Locate the cell with the specified text and output its (X, Y) center coordinate. 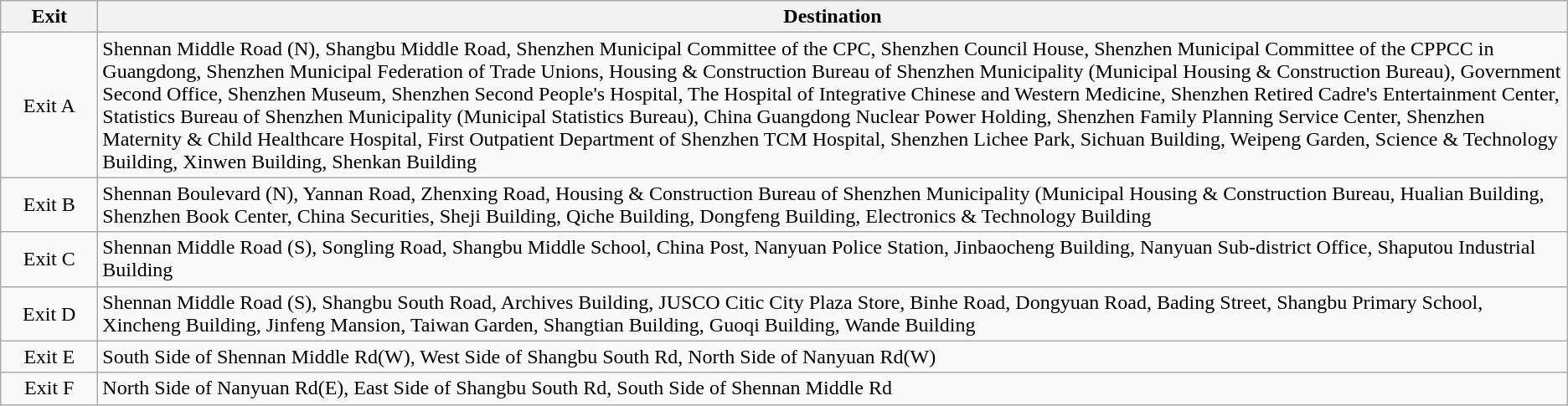
Exit E (49, 357)
Exit F (49, 388)
Exit D (49, 313)
South Side of Shennan Middle Rd(W), West Side of Shangbu South Rd, North Side of Nanyuan Rd(W) (833, 357)
Exit B (49, 204)
Exit C (49, 260)
Destination (833, 17)
Exit (49, 17)
North Side of Nanyuan Rd(E), East Side of Shangbu South Rd, South Side of Shennan Middle Rd (833, 388)
Exit A (49, 105)
